Capture the cell that displays the provided text and extract its (X, Y) central coordinate. 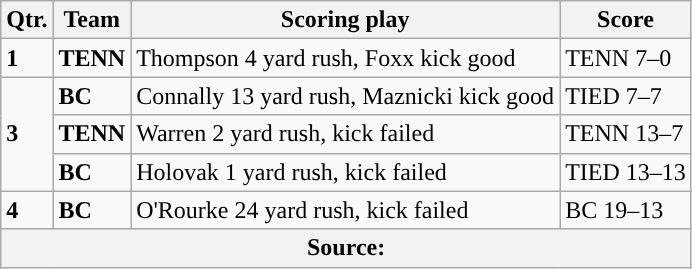
TENN 13–7 (626, 134)
Qtr. (27, 20)
Score (626, 20)
TIED 13–13 (626, 172)
Connally 13 yard rush, Maznicki kick good (346, 96)
3 (27, 134)
Thompson 4 yard rush, Foxx kick good (346, 58)
TIED 7–7 (626, 96)
BC 19–13 (626, 210)
TENN 7–0 (626, 58)
Scoring play (346, 20)
Warren 2 yard rush, kick failed (346, 134)
O'Rourke 24 yard rush, kick failed (346, 210)
1 (27, 58)
Source: (346, 248)
Team (92, 20)
4 (27, 210)
Holovak 1 yard rush, kick failed (346, 172)
